Provide the (x, y) coordinate of the cell's center where the given text is located.  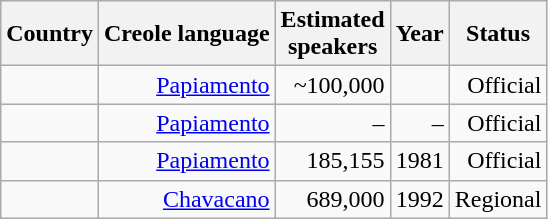
185,155 (332, 161)
Year (420, 34)
Status (498, 34)
Regional (498, 199)
1992 (420, 199)
Estimatedspeakers (332, 34)
689,000 (332, 199)
Creole language (186, 34)
Chavacano (186, 199)
1981 (420, 161)
~100,000 (332, 85)
Country (50, 34)
